Pinpoint the cell where the given text exists, returning its [x, y] midpoint coordinate. 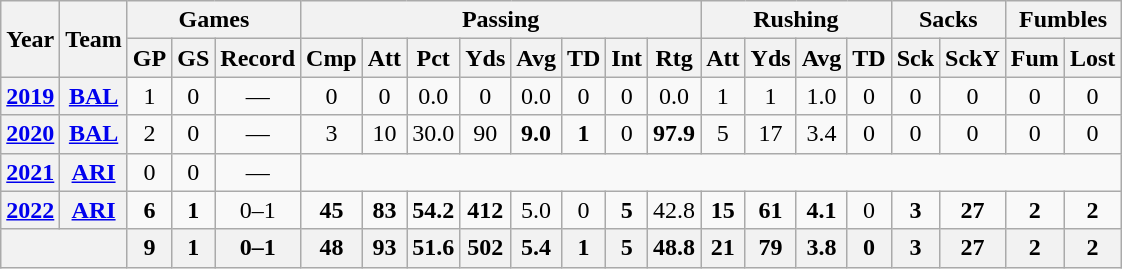
2020 [30, 134]
5.0 [536, 210]
502 [486, 248]
Team [94, 39]
9 [149, 248]
Record [258, 58]
2021 [30, 172]
3.4 [822, 134]
Rushing [796, 20]
15 [723, 210]
10 [384, 134]
Games [214, 20]
42.8 [674, 210]
Cmp [332, 58]
Fumbles [1062, 20]
9.0 [536, 134]
45 [332, 210]
48 [332, 248]
Sacks [948, 20]
79 [770, 248]
Year [30, 39]
2022 [30, 210]
5.4 [536, 248]
30.0 [434, 134]
GP [149, 58]
GS [194, 58]
61 [770, 210]
Pct [434, 58]
SckY [973, 58]
3.8 [822, 248]
1.0 [822, 96]
Int [627, 58]
97.9 [674, 134]
17 [770, 134]
412 [486, 210]
Sck [915, 58]
Rtg [674, 58]
4.1 [822, 210]
83 [384, 210]
6 [149, 210]
90 [486, 134]
48.8 [674, 248]
51.6 [434, 248]
Lost [1092, 58]
Fum [1034, 58]
93 [384, 248]
21 [723, 248]
54.2 [434, 210]
Passing [501, 20]
2019 [30, 96]
